Provide the (x, y) coordinate of the cell's center where the given text is located.  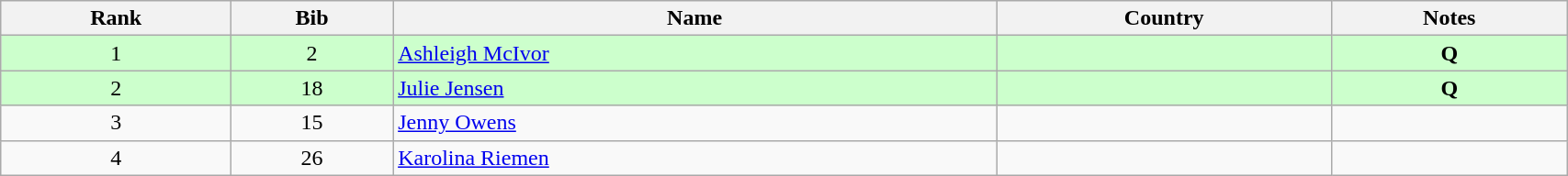
Ashleigh McIvor (694, 53)
26 (312, 158)
4 (116, 158)
Karolina Riemen (694, 158)
Rank (116, 18)
Jenny Owens (694, 123)
Country (1165, 18)
1 (116, 53)
Bib (312, 18)
18 (312, 88)
Name (694, 18)
Notes (1450, 18)
Julie Jensen (694, 88)
15 (312, 123)
3 (116, 123)
